Return the [x, y] coordinate for the center point of the cell that contains the specified text.  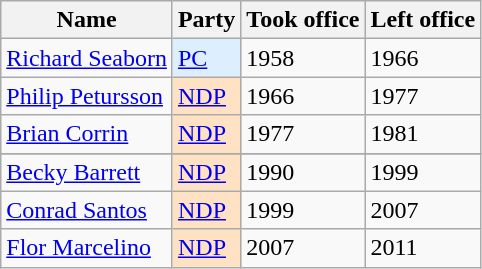
Took office [303, 20]
Brian Corrin [87, 134]
Left office [423, 20]
Flor Marcelino [87, 248]
Becky Barrett [87, 172]
2011 [423, 248]
Conrad Santos [87, 210]
Name [87, 20]
Party [206, 20]
1990 [303, 172]
1981 [423, 134]
Philip Petursson [87, 96]
1958 [303, 58]
Richard Seaborn [87, 58]
PC [206, 58]
